For the text-containing cell, return its midpoint in [x, y] coordinate format. 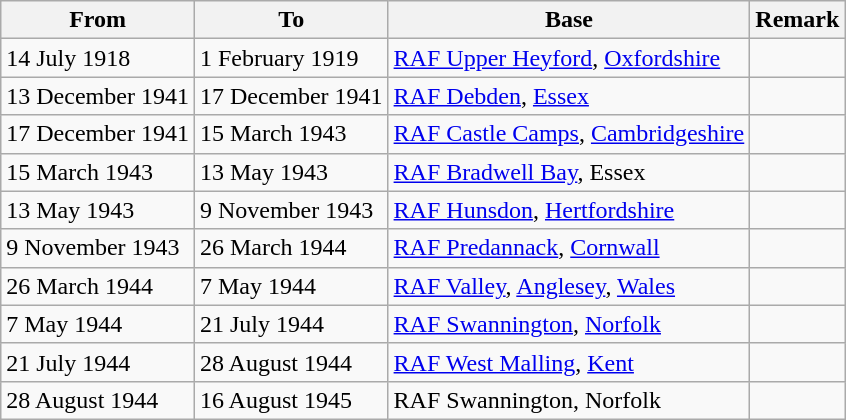
16 August 1945 [291, 400]
13 December 1941 [98, 96]
RAF Predannack, Cornwall [569, 248]
1 February 1919 [291, 58]
RAF Upper Heyford, Oxfordshire [569, 58]
RAF Castle Camps, Cambridgeshire [569, 134]
Remark [798, 20]
RAF Valley, Anglesey, Wales [569, 286]
RAF Debden, Essex [569, 96]
Base [569, 20]
RAF Hunsdon, Hertfordshire [569, 210]
To [291, 20]
14 July 1918 [98, 58]
RAF Bradwell Bay, Essex [569, 172]
RAF West Malling, Kent [569, 362]
From [98, 20]
